From the cell containing the given text, extract its center point as [X, Y] coordinate. 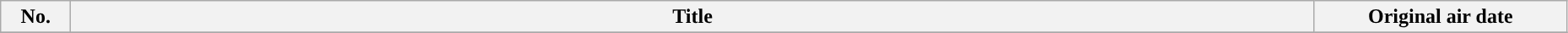
No. [35, 17]
Original air date [1441, 17]
Title [692, 17]
